Detect which cell encompasses the target text, then output its [X, Y] center coordinate. 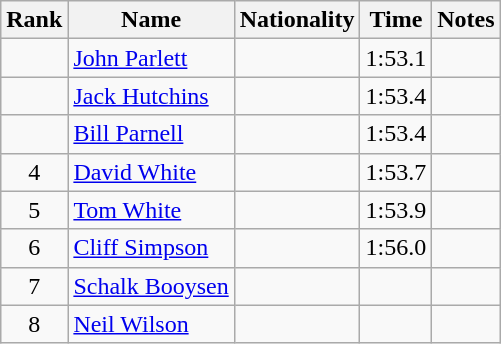
Jack Hutchins [151, 96]
1:56.0 [396, 248]
Schalk Booysen [151, 286]
1:53.7 [396, 172]
Bill Parnell [151, 134]
Tom White [151, 210]
Neil Wilson [151, 324]
Notes [466, 20]
4 [34, 172]
5 [34, 210]
David White [151, 172]
8 [34, 324]
1:53.1 [396, 58]
Name [151, 20]
John Parlett [151, 58]
6 [34, 248]
Time [396, 20]
Nationality [297, 20]
7 [34, 286]
1:53.9 [396, 210]
Cliff Simpson [151, 248]
Rank [34, 20]
